Output the (X, Y) coordinate of the center of the cell containing the given text.  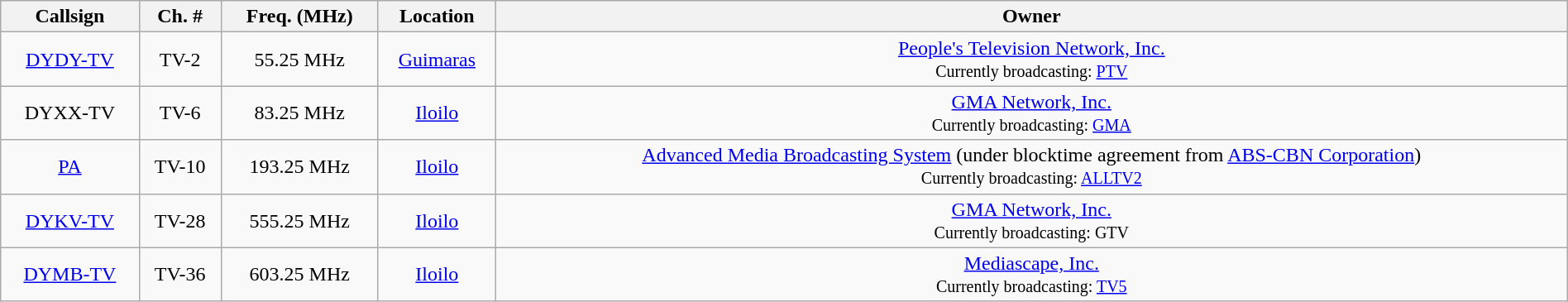
DYDY-TV (69, 60)
193.25 MHz (299, 167)
555.25 MHz (299, 220)
Location (437, 17)
People's Television Network, Inc.Currently broadcasting: PTV (1031, 60)
TV-6 (180, 113)
PA (69, 167)
83.25 MHz (299, 113)
TV-2 (180, 60)
DYMB-TV (69, 275)
Mediascape, Inc.Currently broadcasting: TV5 (1031, 275)
Guimaras (437, 60)
TV-36 (180, 275)
TV-28 (180, 220)
603.25 MHz (299, 275)
Freq. (MHz) (299, 17)
Callsign (69, 17)
GMA Network, Inc.Currently broadcasting: GMA (1031, 113)
55.25 MHz (299, 60)
Owner (1031, 17)
DYKV-TV (69, 220)
TV-10 (180, 167)
Ch. # (180, 17)
GMA Network, Inc.Currently broadcasting: GTV (1031, 220)
DYXX-TV (69, 113)
Advanced Media Broadcasting System (under blocktime agreement from ABS-CBN Corporation)Currently broadcasting: ALLTV2 (1031, 167)
